Capture the cell that displays the provided text and extract its [X, Y] central coordinate. 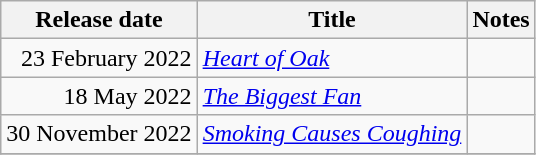
Heart of Oak [332, 58]
Notes [501, 20]
18 May 2022 [99, 96]
Smoking Causes Coughing [332, 134]
Release date [99, 20]
30 November 2022 [99, 134]
The Biggest Fan [332, 96]
Title [332, 20]
23 February 2022 [99, 58]
